Return the [X, Y] coordinate for the center point of the cell that contains the specified text.  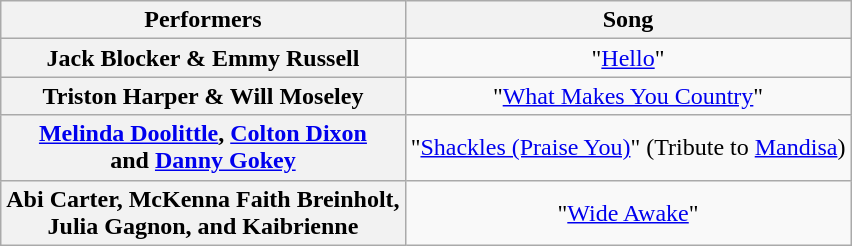
"Shackles (Praise You)" (Tribute to Mandisa) [628, 148]
"Wide Awake" [628, 212]
Abi Carter, McKenna Faith Breinholt,Julia Gagnon, and Kaibrienne [203, 212]
Performers [203, 20]
Jack Blocker & Emmy Russell [203, 58]
Triston Harper & Will Moseley [203, 96]
"What Makes You Country" [628, 96]
Song [628, 20]
Melinda Doolittle, Colton Dixonand Danny Gokey [203, 148]
"Hello" [628, 58]
